Extract the [x, y] coordinate from the center of the cell holding the provided text.  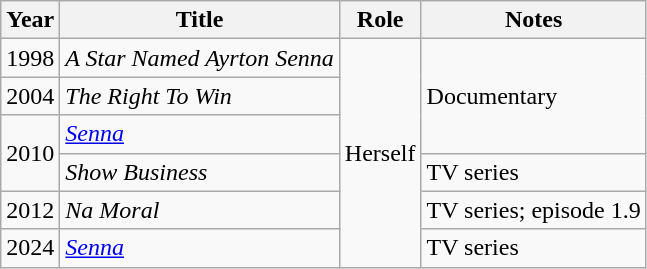
Documentary [534, 96]
2024 [30, 248]
1998 [30, 58]
The Right To Win [200, 96]
Role [380, 20]
Show Business [200, 172]
Notes [534, 20]
2010 [30, 153]
Title [200, 20]
2012 [30, 210]
2004 [30, 96]
Na Moral [200, 210]
Herself [380, 153]
Year [30, 20]
A Star Named Ayrton Senna [200, 58]
TV series; episode 1.9 [534, 210]
